From the cell containing the given text, extract its center point as (x, y) coordinate. 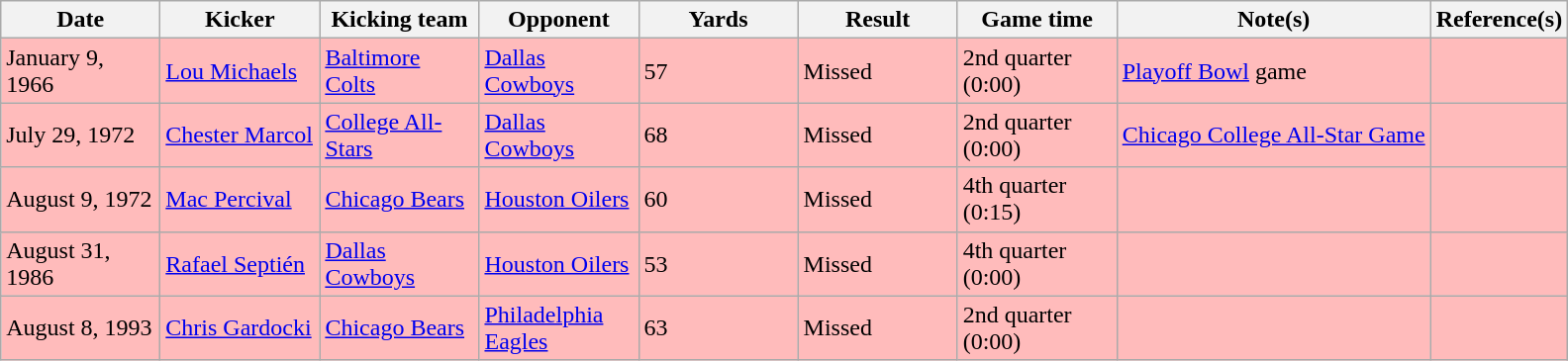
68 (719, 135)
63 (719, 328)
Yards (719, 20)
College All-Stars (400, 135)
January 9, 1966 (81, 71)
July 29, 1972 (81, 135)
Lou Michaels (240, 71)
Date (81, 20)
Mac Percival (240, 200)
60 (719, 200)
Chris Gardocki (240, 328)
Game time (1037, 20)
August 8, 1993 (81, 328)
Reference(s) (1499, 20)
Playoff Bowl game (1273, 71)
Kicking team (400, 20)
4th quarter (0:15) (1037, 200)
53 (719, 263)
Chester Marcol (240, 135)
Note(s) (1273, 20)
August 9, 1972 (81, 200)
4th quarter (0:00) (1037, 263)
Rafael Septién (240, 263)
Kicker (240, 20)
Opponent (558, 20)
Chicago College All-Star Game (1273, 135)
Philadelphia Eagles (558, 328)
Baltimore Colts (400, 71)
August 31, 1986 (81, 263)
57 (719, 71)
Result (877, 20)
